Extract the (x, y) coordinate from the center of the cell holding the provided text.  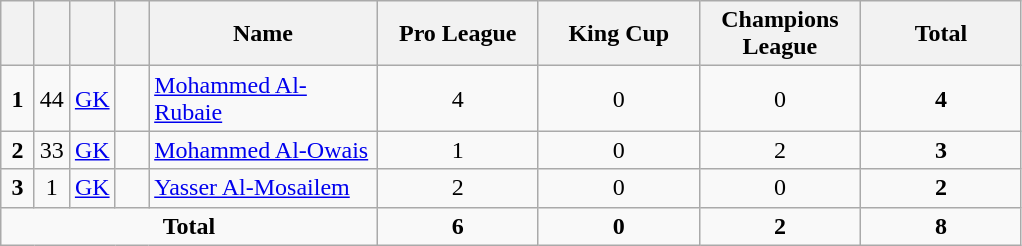
33 (52, 150)
Yasser Al-Mosailem (264, 188)
Pro League (458, 34)
Name (264, 34)
King Cup (618, 34)
44 (52, 98)
Mohammed Al-Owais (264, 150)
Mohammed Al-Rubaie (264, 98)
6 (458, 226)
Champions League (780, 34)
8 (940, 226)
